Output the (X, Y) coordinate of the center of the cell containing the given text.  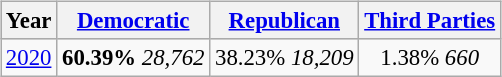
60.39% 28,762 (134, 58)
Republican (284, 21)
2020 (29, 58)
Democratic (134, 21)
38.23% 18,209 (284, 58)
Year (29, 21)
Third Parties (430, 21)
1.38% 660 (430, 58)
